Identify which cell holds the provided text, then report its [X, Y] central coordinate. 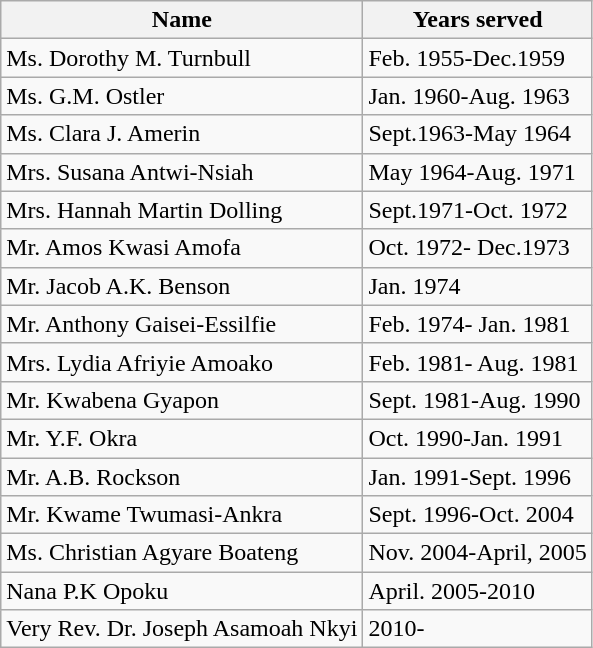
Jan. 1991-Sept. 1996 [478, 477]
2010- [478, 629]
Jan. 1960-Aug. 1963 [478, 96]
April. 2005-2010 [478, 591]
Ms. G.M. Ostler [182, 96]
Ms. Clara J. Amerin [182, 134]
Oct. 1972- Dec.1973 [478, 248]
Nana P.K Opoku [182, 591]
Mr. Jacob A.K. Benson [182, 286]
Very Rev. Dr. Joseph Asamoah Nkyi [182, 629]
Feb. 1981- Aug. 1981 [478, 362]
Sept. 1996-Oct. 2004 [478, 515]
Oct. 1990-Jan. 1991 [478, 438]
Jan. 1974 [478, 286]
Mrs. Susana Antwi-Nsiah [182, 172]
Mr. Kwabena Gyapon [182, 400]
Mrs. Hannah Martin Dolling [182, 210]
Mr. Kwame Twumasi-Ankra [182, 515]
Years served [478, 20]
Mrs. Lydia Afriyie Amoako [182, 362]
Mr. Amos Kwasi Amofa [182, 248]
Sept.1971-Oct. 1972 [478, 210]
Ms. Dorothy M. Turnbull [182, 58]
Sept.1963-May 1964 [478, 134]
Ms. Christian Agyare Boateng [182, 553]
Name [182, 20]
May 1964-Aug. 1971 [478, 172]
Sept. 1981-Aug. 1990 [478, 400]
Nov. 2004-April, 2005 [478, 553]
Mr. A.B. Rockson [182, 477]
Mr. Anthony Gaisei-Essilfie [182, 324]
Feb. 1955-Dec.1959 [478, 58]
Mr. Y.F. Okra [182, 438]
Feb. 1974- Jan. 1981 [478, 324]
